Output the (X, Y) coordinate of the center of the cell containing the given text.  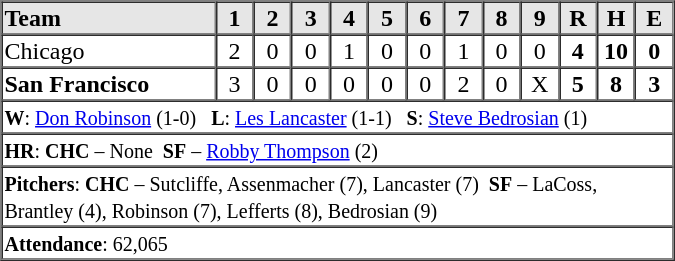
E (654, 18)
X (540, 84)
10 (616, 50)
San Francisco (109, 84)
9 (540, 18)
Chicago (109, 50)
6 (425, 18)
W: Don Robinson (1-0) L: Les Lancaster (1-1) S: Steve Bedrosian (1) (338, 116)
Team (109, 18)
H (616, 18)
Pitchers: CHC – Sutcliffe, Assenmacher (7), Lancaster (7) SF – LaCoss, Brantley (4), Robinson (7), Lefferts (8), Bedrosian (9) (338, 196)
HR: CHC – None SF – Robby Thompson (2) (338, 150)
R (578, 18)
Attendance: 62,065 (338, 242)
7 (463, 18)
